Detect which cell encompasses the target text, then output its (X, Y) center coordinate. 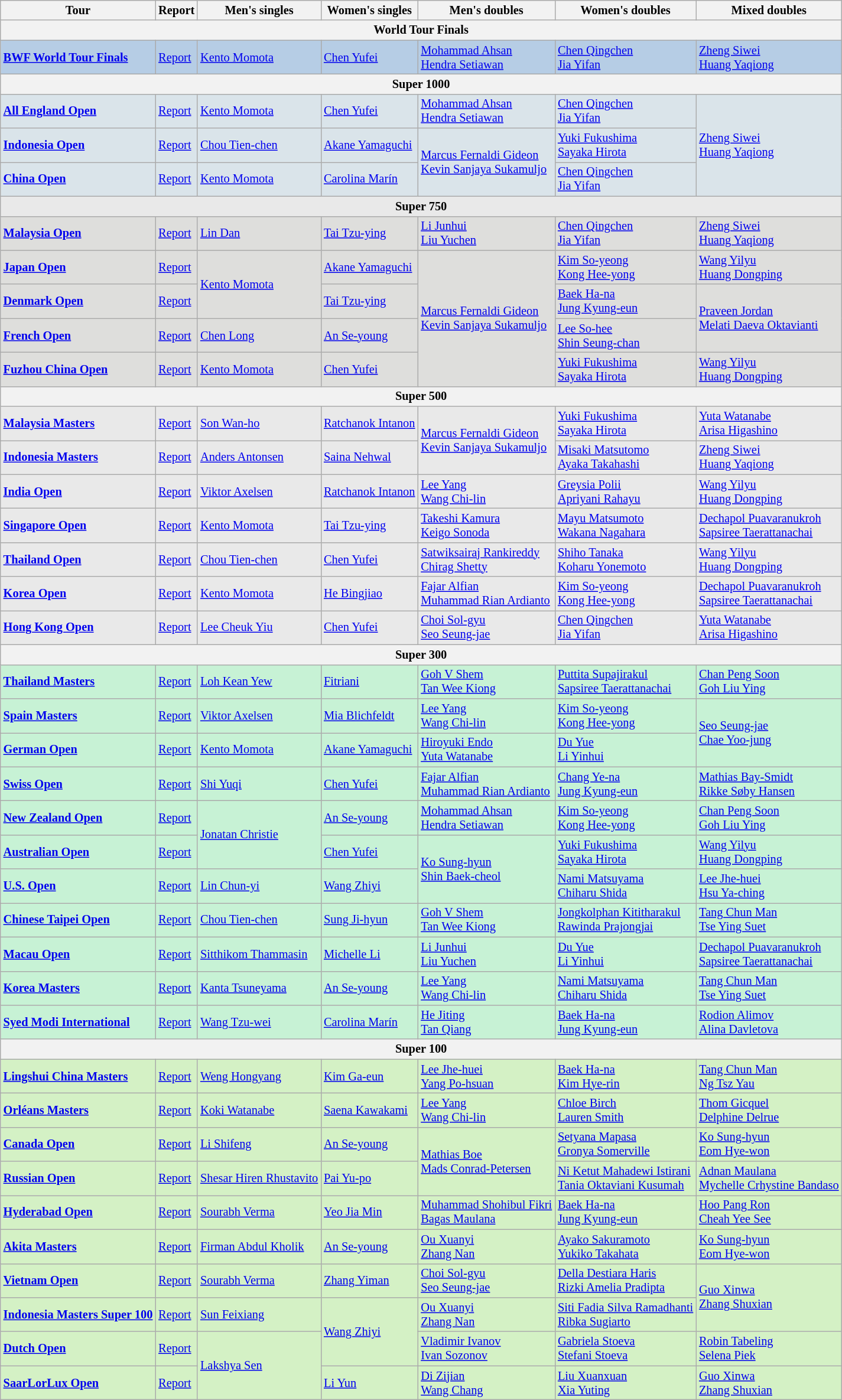
Chinese Taipei Open (78, 920)
Malaysia Masters (78, 424)
Super 750 (421, 206)
Australian Open (78, 852)
Yeo Jia Min (369, 1212)
Ayako Sakuramoto Yukiko Takahata (625, 1246)
Malaysia Open (78, 233)
Indonesia Masters Super 100 (78, 1314)
German Open (78, 750)
Lee Cheuk Yiu (259, 627)
He Bingjiao (369, 594)
Thailand Open (78, 559)
Pai Yu-po (369, 1178)
Seo Seung-jae Chae Yoo-jung (769, 732)
Hiroyuki Endo Yuta Watanabe (486, 750)
Li Yun (369, 1383)
Indonesia Open (78, 145)
All England Open (78, 111)
Sun Feixiang (259, 1314)
World Tour Finals (421, 30)
Women's doubles (625, 10)
Singapore Open (78, 525)
Tang Chun Man Ng Tsz Yau (769, 1076)
Robin Tabeling Selena Piek (769, 1349)
Adnan Maulana Mychelle Crhystine Bandaso (769, 1178)
Di Zijian Wang Chang (486, 1383)
Anders Antonsen (259, 457)
Fuzhou China Open (78, 369)
Denmark Open (78, 301)
Michelle Li (369, 954)
Lee Jhe-huei Yang Po-hsuan (486, 1076)
Lakshya Sen (259, 1366)
French Open (78, 336)
Fitriani (369, 682)
Lin Dan (259, 233)
Lee Jhe-huei Hsu Ya-ching (769, 886)
Mathias Boe Mads Conrad-Petersen (486, 1161)
Macau Open (78, 954)
Mayu Matsumoto Wakana Nagahara (625, 525)
Mixed doubles (769, 10)
Ni Ketut Mahadewi Istirani Tania Oktaviani Kusumah (625, 1178)
Super 1000 (421, 84)
Indonesia Masters (78, 457)
Vladimir Ivanov Ivan Sozonov (486, 1349)
Gabriela Stoeva Stefani Stoeva (625, 1349)
Siti Fadia Silva Ramadhanti Ribka Sugiarto (625, 1314)
Korea Open (78, 594)
Rodion Alimov Alina Davletova (769, 1022)
Misaki Matsutomo Ayaka Takahashi (625, 457)
SaarLorLux Open (78, 1383)
Zhang Yiman (369, 1281)
Sung Ji-hyun (369, 920)
Muhammad Shohibul Fikri Bagas Maulana (486, 1212)
Men's singles (259, 10)
Swiss Open (78, 784)
Chen Long (259, 336)
Canada Open (78, 1144)
Kim Ga-eun (369, 1076)
India Open (78, 491)
Firman Abdul Kholik (259, 1246)
Koki Watanabe (259, 1110)
Setyana Mapasa Gronya Somerville (625, 1144)
Jongkolphan Kititharakul Rawinda Prajongjai (625, 920)
Orléans Masters (78, 1110)
Mathias Bay-Smidt Rikke Søby Hansen (769, 784)
Thailand Masters (78, 682)
Akita Masters (78, 1246)
New Zealand Open (78, 818)
He Jiting Tan Qiang (486, 1022)
Shesar Hiren Rhustavito (259, 1178)
Hyderabad Open (78, 1212)
Super 500 (421, 396)
Ko Sung-hyun Shin Baek-cheol (486, 868)
Saena Kawakami (369, 1110)
Lee So-hee Shin Seung-chan (625, 336)
Hong Kong Open (78, 627)
Lingshui China Masters (78, 1076)
Takeshi Kamura Keigo Sonoda (486, 525)
Dutch Open (78, 1349)
Weng Hongyang (259, 1076)
Chloe Birch Lauren Smith (625, 1110)
Sitthikom Thammasin (259, 954)
Greysia Polii Apriyani Rahayu (625, 491)
Kanta Tsuneyama (259, 988)
Spain Masters (78, 715)
Wang Tzu-wei (259, 1022)
Super 100 (421, 1049)
Puttita Supajirakul Sapsiree Taerattanachai (625, 682)
Jonatan Christie (259, 834)
Super 300 (421, 655)
Men's doubles (486, 10)
Li Shifeng (259, 1144)
Tour (78, 10)
Son Wan-ho (259, 424)
Praveen Jordan Melati Daeva Oktavianti (769, 318)
Shiho Tanaka Koharu Yonemoto (625, 559)
Thom Gicquel Delphine Delrue (769, 1110)
Mia Blichfeldt (369, 715)
Vietnam Open (78, 1281)
Liu Xuanxuan Xia Yuting (625, 1383)
Della Destiara Haris Rizki Amelia Pradipta (625, 1281)
Loh Kean Yew (259, 682)
Korea Masters (78, 988)
Hoo Pang Ron Cheah Yee See (769, 1212)
U.S. Open (78, 886)
Shi Yuqi (259, 784)
Satwiksairaj Rankireddy Chirag Shetty (486, 559)
Russian Open (78, 1178)
Saina Nehwal (369, 457)
BWF World Tour Finals (78, 57)
Baek Ha-na Kim Hye-rin (625, 1076)
China Open (78, 179)
Lin Chun-yi (259, 886)
Women's singles (369, 10)
Chang Ye-na Jung Kyung-eun (625, 784)
Japan Open (78, 267)
Syed Modi International (78, 1022)
